Capture the cell that displays the provided text and extract its (x, y) central coordinate. 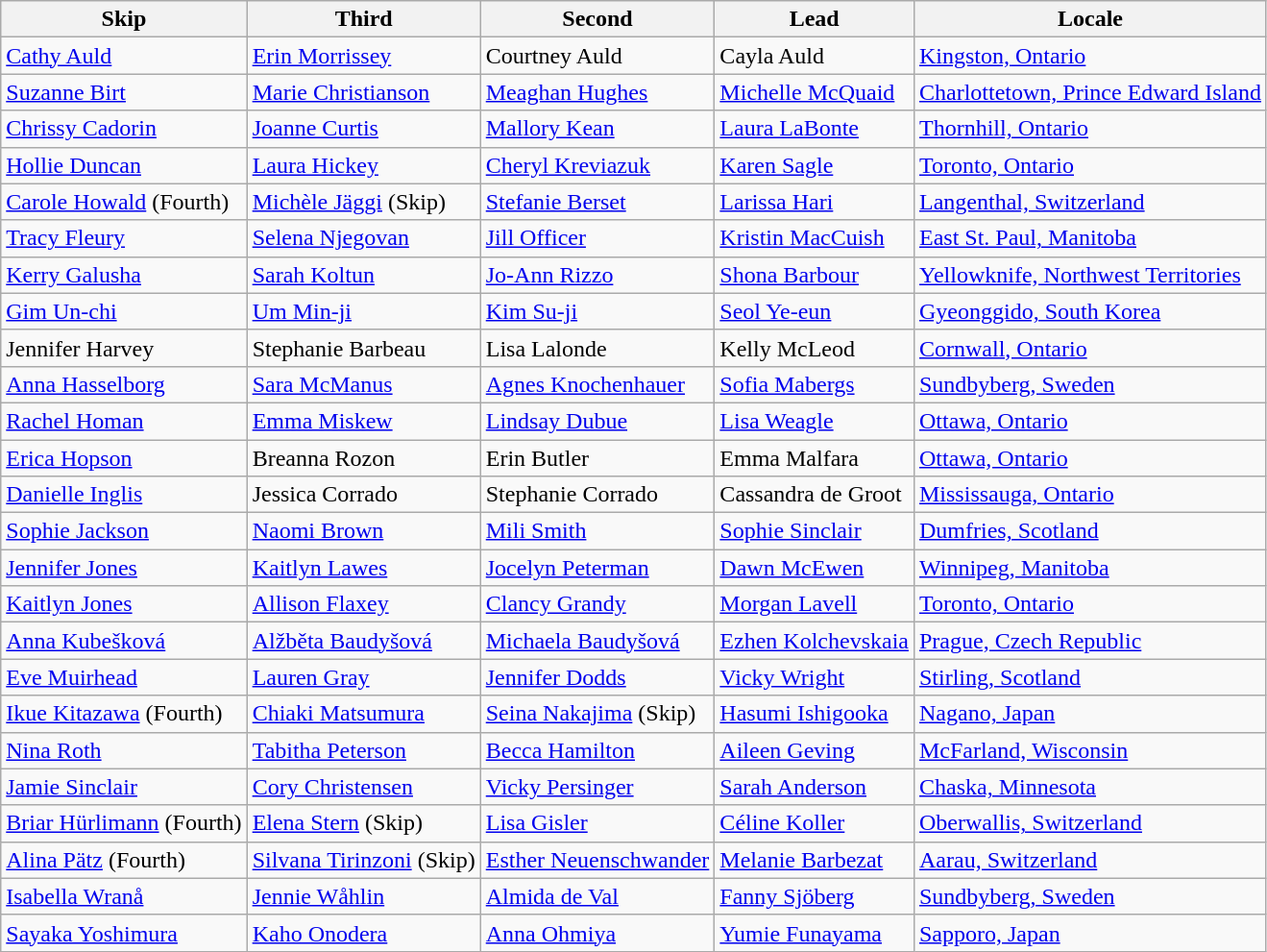
Seina Nakajima (Skip) (597, 714)
Breanna Rozon (363, 458)
Kaitlyn Lawes (363, 568)
Prague, Czech Republic (1089, 641)
Michelle McQuaid (815, 92)
Anna Kubešková (124, 641)
Jill Officer (597, 238)
Mallory Kean (597, 129)
Erica Hopson (124, 458)
Karen Sagle (815, 165)
Naomi Brown (363, 531)
Skip (124, 19)
Alžběta Baudyšová (363, 641)
Jamie Sinclair (124, 787)
Jo-Ann Rizzo (597, 275)
Jennifer Dodds (597, 677)
Erin Butler (597, 458)
Kaho Onodera (363, 933)
Sophie Jackson (124, 531)
Allison Flaxey (363, 604)
Yumie Funayama (815, 933)
Um Min-ji (363, 311)
Elena Stern (Skip) (363, 823)
Oberwallis, Switzerland (1089, 823)
Emma Miskew (363, 421)
Vicky Wright (815, 677)
Michèle Jäggi (Skip) (363, 202)
Sarah Koltun (363, 275)
Kim Su-ji (597, 311)
Ezhen Kolchevskaia (815, 641)
Second (597, 19)
Cayla Auld (815, 56)
Fanny Sjöberg (815, 896)
Sapporo, Japan (1089, 933)
Becca Hamilton (597, 750)
Selena Njegovan (363, 238)
Mili Smith (597, 531)
Locale (1089, 19)
Hollie Duncan (124, 165)
Briar Hürlimann (Fourth) (124, 823)
Larissa Hari (815, 202)
Tracy Fleury (124, 238)
East St. Paul, Manitoba (1089, 238)
Clancy Grandy (597, 604)
Rachel Homan (124, 421)
Erin Morrissey (363, 56)
Jennifer Harvey (124, 348)
Silvana Tirinzoni (Skip) (363, 860)
Thornhill, Ontario (1089, 129)
Stephanie Corrado (597, 495)
Anna Ohmiya (597, 933)
Yellowknife, Northwest Territories (1089, 275)
Gim Un-chi (124, 311)
Jennie Wåhlin (363, 896)
Sarah Anderson (815, 787)
Sofia Mabergs (815, 384)
Courtney Auld (597, 56)
Chrissy Cadorin (124, 129)
Almida de Val (597, 896)
Chiaki Matsumura (363, 714)
Cassandra de Groot (815, 495)
Stephanie Barbeau (363, 348)
Kerry Galusha (124, 275)
Joanne Curtis (363, 129)
Jocelyn Peterman (597, 568)
Lead (815, 19)
Aileen Geving (815, 750)
Nagano, Japan (1089, 714)
Dumfries, Scotland (1089, 531)
Cheryl Kreviazuk (597, 165)
Lisa Weagle (815, 421)
Chaska, Minnesota (1089, 787)
Alina Pätz (Fourth) (124, 860)
Lisa Gisler (597, 823)
Carole Howald (Fourth) (124, 202)
Gyeonggido, South Korea (1089, 311)
Seol Ye-eun (815, 311)
Dawn McEwen (815, 568)
Sara McManus (363, 384)
Sophie Sinclair (815, 531)
Ikue Kitazawa (Fourth) (124, 714)
Meaghan Hughes (597, 92)
Danielle Inglis (124, 495)
Céline Koller (815, 823)
Laura Hickey (363, 165)
Anna Hasselborg (124, 384)
Michaela Baudyšová (597, 641)
Stirling, Scotland (1089, 677)
Jennifer Jones (124, 568)
Lauren Gray (363, 677)
Cory Christensen (363, 787)
Kelly McLeod (815, 348)
Morgan Lavell (815, 604)
Marie Christianson (363, 92)
Agnes Knochenhauer (597, 384)
Kingston, Ontario (1089, 56)
Eve Muirhead (124, 677)
Suzanne Birt (124, 92)
Isabella Wranå (124, 896)
Langenthal, Switzerland (1089, 202)
Kaitlyn Jones (124, 604)
Mississauga, Ontario (1089, 495)
Nina Roth (124, 750)
Emma Malfara (815, 458)
Lisa Lalonde (597, 348)
Winnipeg, Manitoba (1089, 568)
Cathy Auld (124, 56)
McFarland, Wisconsin (1089, 750)
Shona Barbour (815, 275)
Esther Neuenschwander (597, 860)
Aarau, Switzerland (1089, 860)
Laura LaBonte (815, 129)
Vicky Persinger (597, 787)
Sayaka Yoshimura (124, 933)
Melanie Barbezat (815, 860)
Kristin MacCuish (815, 238)
Jessica Corrado (363, 495)
Stefanie Berset (597, 202)
Lindsay Dubue (597, 421)
Charlottetown, Prince Edward Island (1089, 92)
Cornwall, Ontario (1089, 348)
Hasumi Ishigooka (815, 714)
Tabitha Peterson (363, 750)
Third (363, 19)
